Find where the given text appears and provide that cell's center as (x, y) coordinate. 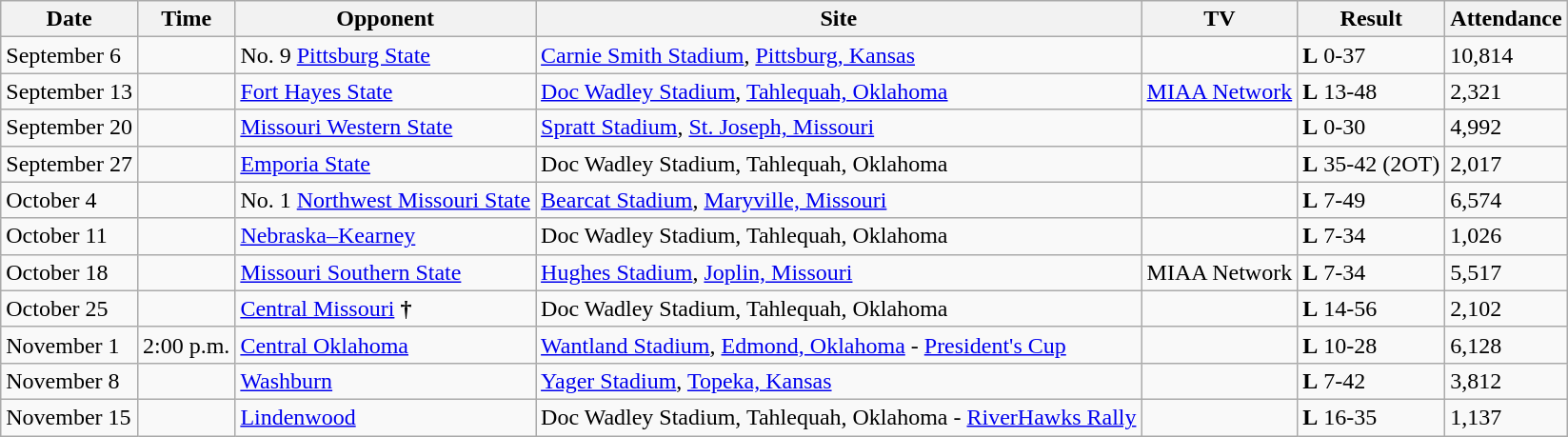
Site (839, 19)
2,102 (1506, 308)
3,812 (1506, 381)
Result (1371, 19)
September 27 (69, 164)
10,814 (1506, 55)
Missouri Western State (386, 128)
L 0-30 (1371, 128)
Attendance (1506, 19)
L 0-37 (1371, 55)
Lindenwood (386, 417)
Time (186, 19)
No. 9 Pittsburg State (386, 55)
Bearcat Stadium, Maryville, Missouri (839, 200)
6,574 (1506, 200)
2,321 (1506, 91)
4,992 (1506, 128)
Yager Stadium, Topeka, Kansas (839, 381)
Hughes Stadium, Joplin, Missouri (839, 272)
Central Missouri † (386, 308)
October 4 (69, 200)
1,026 (1506, 236)
September 6 (69, 55)
L 35-42 (2OT) (1371, 164)
6,128 (1506, 345)
Spratt Stadium, St. Joseph, Missouri (839, 128)
Washburn (386, 381)
5,517 (1506, 272)
L 7-42 (1371, 381)
November 15 (69, 417)
Fort Hayes State (386, 91)
September 20 (69, 128)
October 25 (69, 308)
L 14-56 (1371, 308)
Carnie Smith Stadium, Pittsburg, Kansas (839, 55)
Doc Wadley Stadium, Tahlequah, Oklahoma - RiverHawks Rally (839, 417)
November 1 (69, 345)
Central Oklahoma (386, 345)
Missouri Southern State (386, 272)
Emporia State (386, 164)
Wantland Stadium, Edmond, Oklahoma - President's Cup (839, 345)
Opponent (386, 19)
Nebraska–Kearney (386, 236)
L 13-48 (1371, 91)
October 18 (69, 272)
November 8 (69, 381)
2,017 (1506, 164)
1,137 (1506, 417)
TV (1220, 19)
L 7-49 (1371, 200)
October 11 (69, 236)
No. 1 Northwest Missouri State (386, 200)
L 16-35 (1371, 417)
September 13 (69, 91)
Date (69, 19)
L 10-28 (1371, 345)
2:00 p.m. (186, 345)
